Return the (X, Y) coordinate for the center point of the cell that contains the specified text.  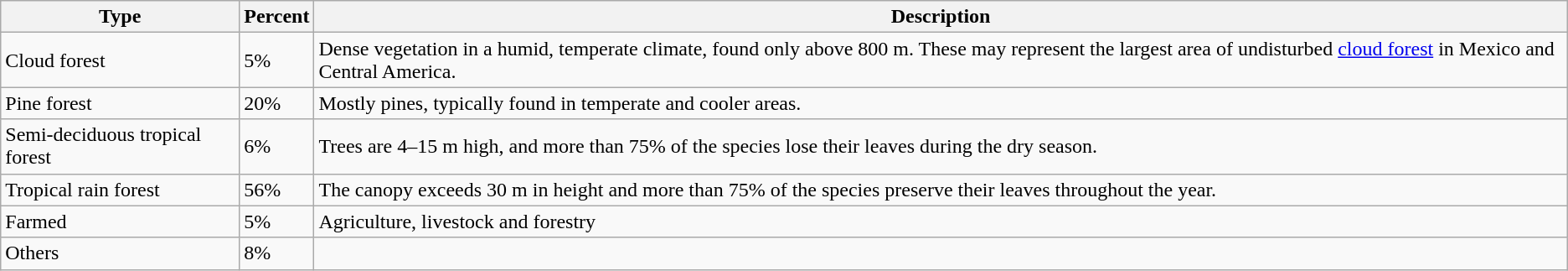
Tropical rain forest (121, 190)
Semi-deciduous tropical forest (121, 146)
Description (941, 17)
Mostly pines, typically found in temperate and cooler areas. (941, 103)
Trees are 4–15 m high, and more than 75% of the species lose their leaves during the dry season. (941, 146)
The canopy exceeds 30 m in height and more than 75% of the species preserve their leaves throughout the year. (941, 190)
Pine forest (121, 103)
Type (121, 17)
56% (276, 190)
Others (121, 253)
Percent (276, 17)
Agriculture, livestock and forestry (941, 221)
Cloud forest (121, 60)
20% (276, 103)
6% (276, 146)
8% (276, 253)
Farmed (121, 221)
